Return (X, Y) of the center of cell containing provided text 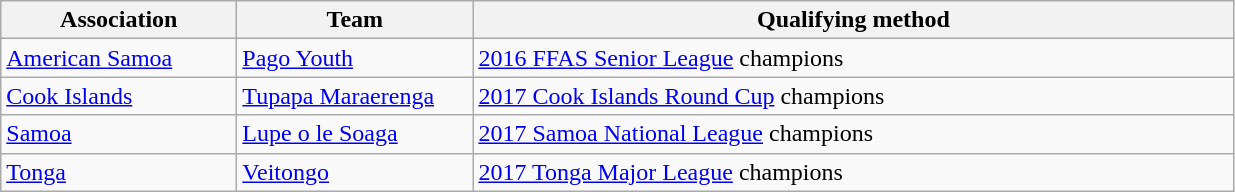
Team (355, 20)
Samoa (119, 134)
2017 Tonga Major League champions (854, 172)
Cook Islands (119, 96)
2016 FFAS Senior League champions (854, 58)
Lupe o le Soaga (355, 134)
2017 Cook Islands Round Cup champions (854, 96)
2017 Samoa National League champions (854, 134)
Veitongo (355, 172)
Tonga (119, 172)
Association (119, 20)
Pago Youth (355, 58)
Tupapa Maraerenga (355, 96)
Qualifying method (854, 20)
American Samoa (119, 58)
